Return the (X, Y) coordinate for the center point of the cell that contains the specified text.  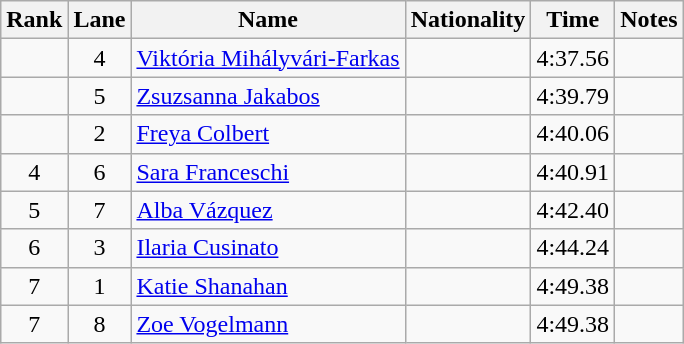
4:44.24 (573, 248)
Notes (649, 20)
3 (100, 248)
Zoe Vogelmann (268, 324)
Katie Shanahan (268, 286)
Nationality (468, 20)
Zsuzsanna Jakabos (268, 96)
2 (100, 134)
4:42.40 (573, 210)
1 (100, 286)
Sara Franceschi (268, 172)
4:40.06 (573, 134)
Viktória Mihályvári-Farkas (268, 58)
8 (100, 324)
Ilaria Cusinato (268, 248)
4:40.91 (573, 172)
Rank (34, 20)
Name (268, 20)
4:39.79 (573, 96)
Alba Vázquez (268, 210)
Time (573, 20)
4:37.56 (573, 58)
Freya Colbert (268, 134)
Lane (100, 20)
